Search for the cell housing the specified text and yield its (X, Y) center coordinate. 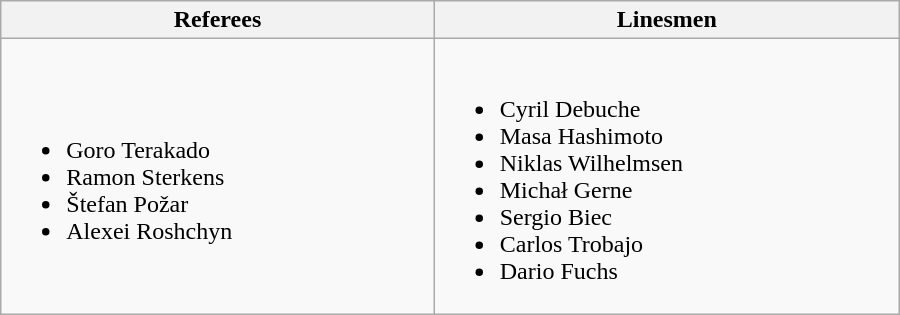
Cyril Debuche Masa Hashimoto Niklas Wilhelmsen Michał Gerne Sergio Biec Carlos Trobajo Dario Fuchs (666, 176)
Referees (218, 20)
Goro Terakado Ramon Sterkens Štefan Požar Alexei Roshchyn (218, 176)
Linesmen (666, 20)
